Determine the (x, y) coordinate at the center of the cell enclosing the given text.  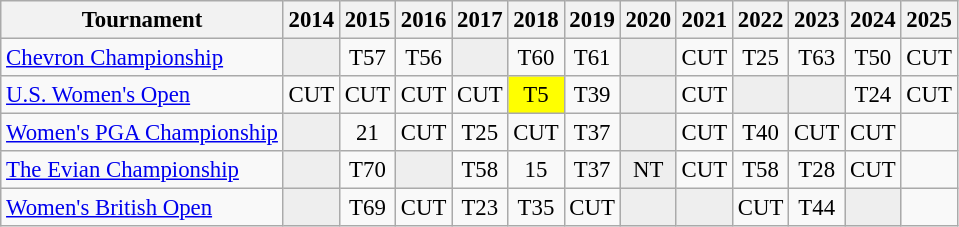
2024 (873, 20)
T39 (592, 95)
T40 (760, 133)
2018 (536, 20)
Chevron Championship (142, 58)
T57 (367, 58)
2019 (592, 20)
2020 (648, 20)
T24 (873, 95)
T56 (424, 58)
T63 (817, 58)
NT (648, 170)
Women's PGA Championship (142, 133)
21 (367, 133)
2023 (817, 20)
T44 (817, 208)
2022 (760, 20)
T61 (592, 58)
Tournament (142, 20)
T50 (873, 58)
2016 (424, 20)
The Evian Championship (142, 170)
T28 (817, 170)
T70 (367, 170)
T23 (480, 208)
2017 (480, 20)
T5 (536, 95)
Women's British Open (142, 208)
2021 (704, 20)
U.S. Women's Open (142, 95)
T60 (536, 58)
2025 (929, 20)
T35 (536, 208)
15 (536, 170)
2015 (367, 20)
2014 (311, 20)
T69 (367, 208)
